Pinpoint the cell where the given text exists, returning its (x, y) midpoint coordinate. 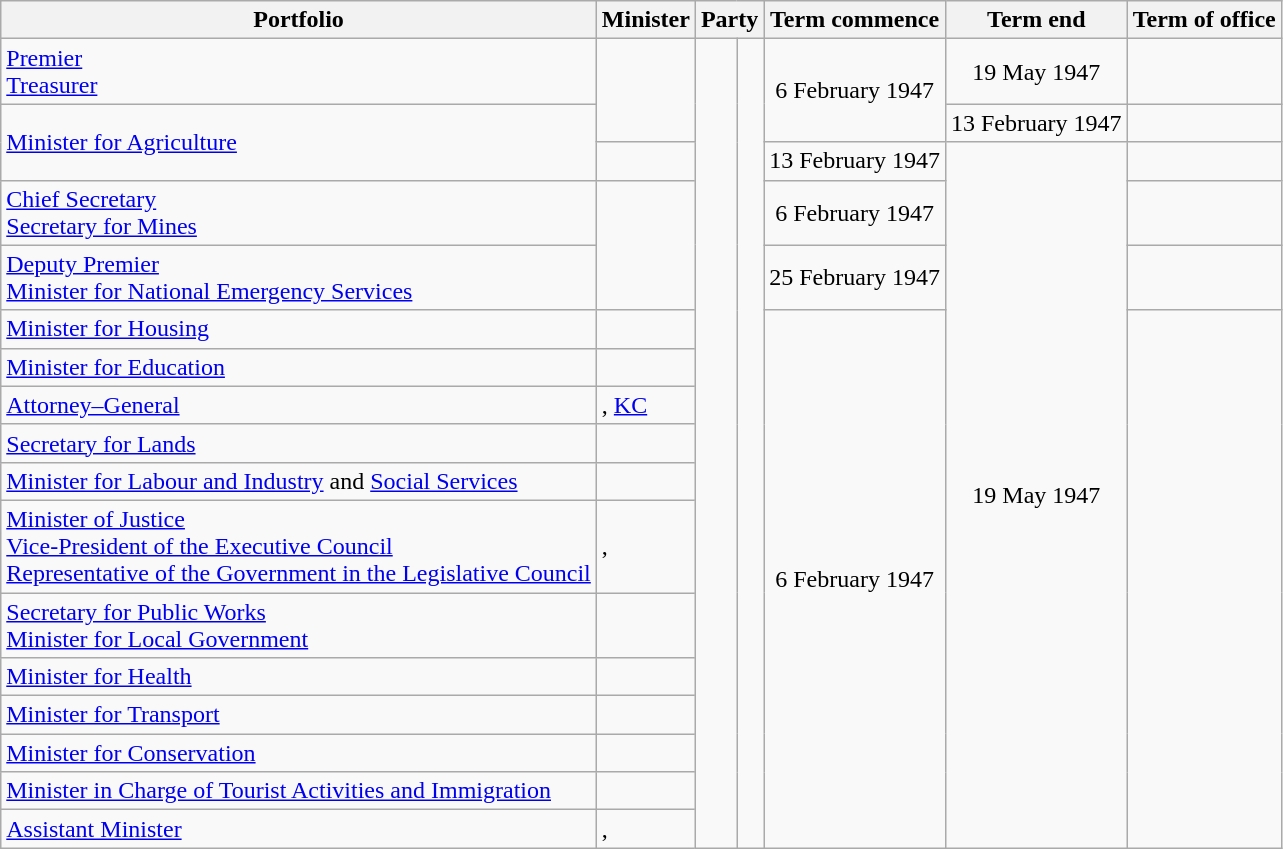
Attorney–General (299, 405)
Assistant Minister (299, 829)
Secretary for Lands (299, 443)
Party (729, 20)
Minister for Labour and Industry and Social Services (299, 481)
Term commence (855, 20)
Minister (646, 20)
Deputy PremierMinister for National Emergency Services (299, 278)
Minister in Charge of Tourist Activities and Immigration (299, 791)
, KC (646, 405)
Minister for Education (299, 367)
Minister for Agriculture (299, 142)
Term end (1036, 20)
Minister of JusticeVice-President of the Executive CouncilRepresentative of the Government in the Legislative Council (299, 546)
Minister for Transport (299, 715)
Minister for Health (299, 677)
Minister for Conservation (299, 753)
Portfolio (299, 20)
PremierTreasurer (299, 72)
Secretary for Public WorksMinister for Local Government (299, 624)
Term of office (1204, 20)
Minister for Housing (299, 329)
25 February 1947 (855, 278)
Chief SecretarySecretary for Mines (299, 212)
